Determine the (x, y) coordinate at the center of the cell enclosing the given text.  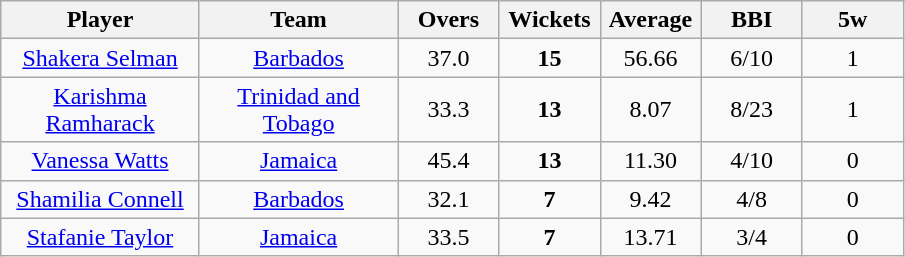
5w (852, 20)
11.30 (650, 161)
37.0 (448, 58)
9.42 (650, 199)
Average (650, 20)
Player (100, 20)
15 (550, 58)
32.1 (448, 199)
Team (298, 20)
Vanessa Watts (100, 161)
Stafanie Taylor (100, 237)
3/4 (752, 237)
Shakera Selman (100, 58)
Trinidad and Tobago (298, 110)
Karishma Ramharack (100, 110)
8.07 (650, 110)
56.66 (650, 58)
4/8 (752, 199)
Wickets (550, 20)
Overs (448, 20)
13.71 (650, 237)
4/10 (752, 161)
BBI (752, 20)
Shamilia Connell (100, 199)
33.3 (448, 110)
45.4 (448, 161)
33.5 (448, 237)
8/23 (752, 110)
6/10 (752, 58)
